Pinpoint the cell where the given text exists, returning its (x, y) midpoint coordinate. 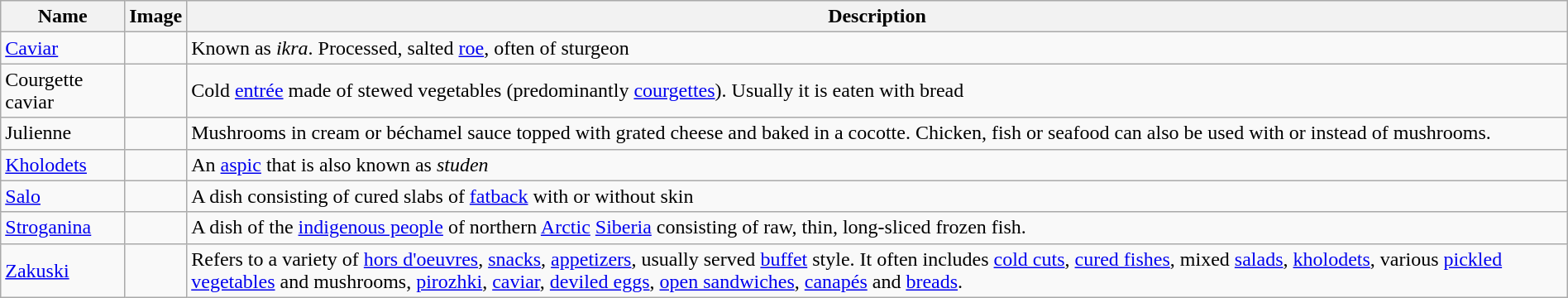
An aspic that is also known as studen (877, 165)
Salo (63, 196)
Courgette caviar (63, 91)
Cold entrée made of stewed vegetables (predominantly courgettes). Usually it is eaten with bread (877, 91)
Description (877, 17)
Name (63, 17)
Image (155, 17)
Caviar (63, 48)
Known as ikra. Processed, salted roe, often of sturgeon (877, 48)
A dish of the indigenous people of northern Arctic Siberia consisting of raw, thin, long-sliced frozen fish. (877, 228)
Kholodets (63, 165)
Julienne (63, 133)
Zakuski (63, 270)
Stroganina (63, 228)
A dish consisting of cured slabs of fatback with or without skin (877, 196)
